Detect which cell encompasses the target text, then output its (X, Y) center coordinate. 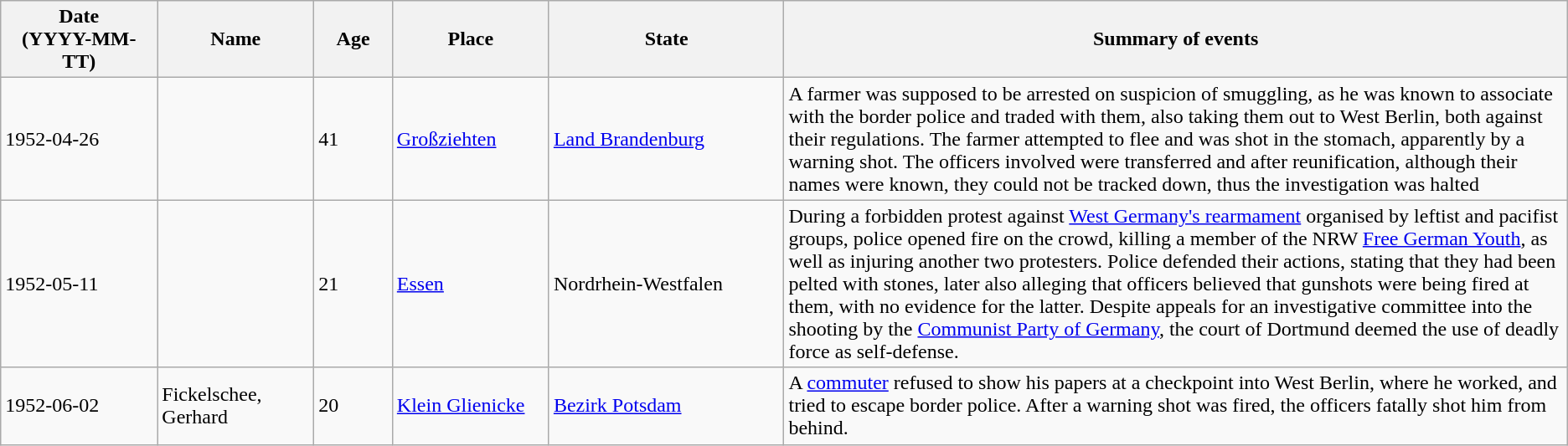
1952-06-02 (79, 406)
State (667, 39)
Date(YYYY-MM-TT) (79, 39)
Land Brandenburg (667, 139)
Fickelschee, Gerhard (236, 406)
1952-05-11 (79, 284)
41 (353, 139)
Großziehten (471, 139)
Age (353, 39)
Name (236, 39)
Bezirk Potsdam (667, 406)
20 (353, 406)
21 (353, 284)
1952-04-26 (79, 139)
Klein Glienicke (471, 406)
Essen (471, 284)
Nordrhein-Westfalen (667, 284)
Summary of events (1176, 39)
Place (471, 39)
